For the text-containing cell, return its midpoint in [x, y] coordinate format. 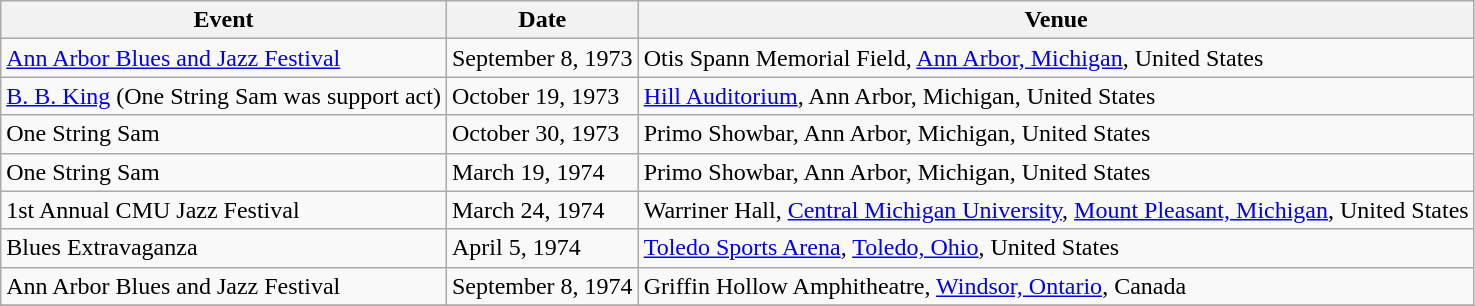
Event [224, 20]
Hill Auditorium, Ann Arbor, Michigan, United States [1056, 96]
March 24, 1974 [542, 210]
Warriner Hall, Central Michigan University, Mount Pleasant, Michigan, United States [1056, 210]
Venue [1056, 20]
April 5, 1974 [542, 248]
September 8, 1973 [542, 58]
March 19, 1974 [542, 172]
October 30, 1973 [542, 134]
Blues Extravaganza [224, 248]
September 8, 1974 [542, 286]
October 19, 1973 [542, 96]
Date [542, 20]
Griffin Hollow Amphitheatre, Windsor, Ontario, Canada [1056, 286]
Otis Spann Memorial Field, Ann Arbor, Michigan, United States [1056, 58]
1st Annual CMU Jazz Festival [224, 210]
B. B. King (One String Sam was support act) [224, 96]
Toledo Sports Arena, Toledo, Ohio, United States [1056, 248]
